From the cell containing the given text, extract its center point as (X, Y) coordinate. 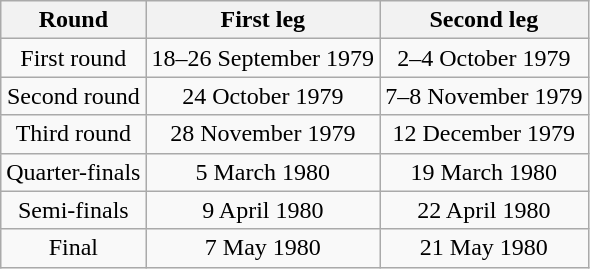
24 October 1979 (263, 96)
Quarter-finals (74, 172)
18–26 September 1979 (263, 58)
First leg (263, 20)
28 November 1979 (263, 134)
21 May 1980 (484, 248)
7–8 November 1979 (484, 96)
9 April 1980 (263, 210)
19 March 1980 (484, 172)
2–4 October 1979 (484, 58)
Second round (74, 96)
First round (74, 58)
5 March 1980 (263, 172)
Round (74, 20)
Second leg (484, 20)
Semi-finals (74, 210)
22 April 1980 (484, 210)
Final (74, 248)
12 December 1979 (484, 134)
7 May 1980 (263, 248)
Third round (74, 134)
